Scan for the cell matching the given text and deliver its (x, y) coordinate at center. 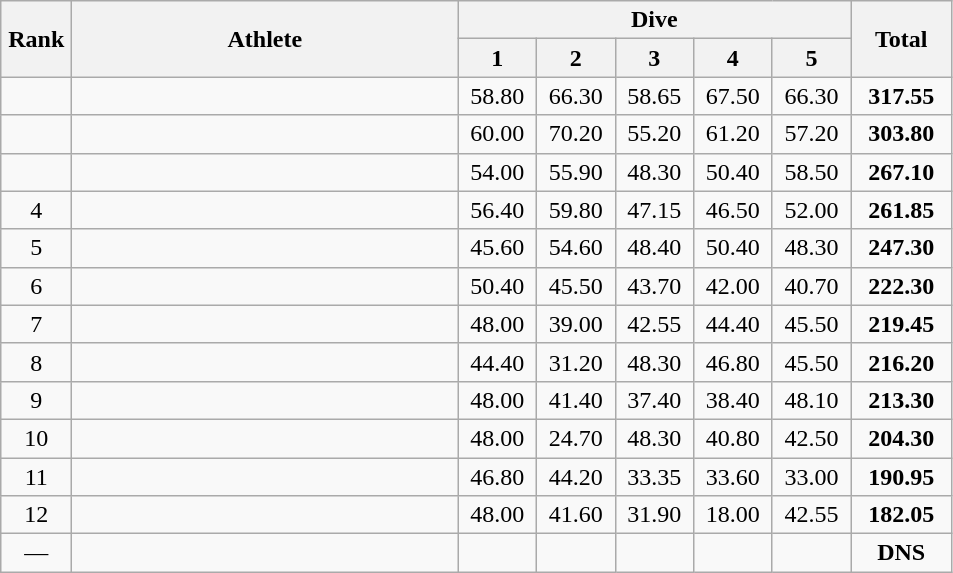
303.80 (902, 134)
52.00 (812, 210)
31.20 (576, 362)
8 (36, 362)
48.40 (654, 248)
216.20 (902, 362)
12 (36, 515)
1 (498, 58)
40.80 (734, 438)
10 (36, 438)
40.70 (812, 286)
33.35 (654, 477)
37.40 (654, 400)
54.60 (576, 248)
58.80 (498, 96)
222.30 (902, 286)
41.40 (576, 400)
59.80 (576, 210)
182.05 (902, 515)
Total (902, 39)
9 (36, 400)
44.20 (576, 477)
317.55 (902, 96)
58.50 (812, 172)
42.50 (812, 438)
DNS (902, 553)
60.00 (498, 134)
41.60 (576, 515)
11 (36, 477)
42.00 (734, 286)
3 (654, 58)
57.20 (812, 134)
56.40 (498, 210)
38.40 (734, 400)
67.50 (734, 96)
54.00 (498, 172)
219.45 (902, 324)
31.90 (654, 515)
6 (36, 286)
204.30 (902, 438)
Athlete (265, 39)
55.20 (654, 134)
190.95 (902, 477)
247.30 (902, 248)
48.10 (812, 400)
24.70 (576, 438)
261.85 (902, 210)
45.60 (498, 248)
47.15 (654, 210)
55.90 (576, 172)
46.50 (734, 210)
267.10 (902, 172)
39.00 (576, 324)
Dive (654, 20)
— (36, 553)
18.00 (734, 515)
2 (576, 58)
213.30 (902, 400)
Rank (36, 39)
70.20 (576, 134)
43.70 (654, 286)
33.00 (812, 477)
7 (36, 324)
58.65 (654, 96)
33.60 (734, 477)
61.20 (734, 134)
